For the text-containing cell, return its midpoint in [x, y] coordinate format. 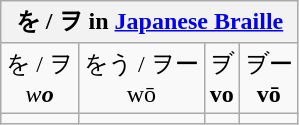
を / ヲ in Japanese Braille [150, 22]
を / ヲ wo [40, 78]
をう / ヲー wō [141, 78]
ヺー vō [268, 78]
ヺ vo [222, 78]
